Locate the cell with the specified text and output its (X, Y) center coordinate. 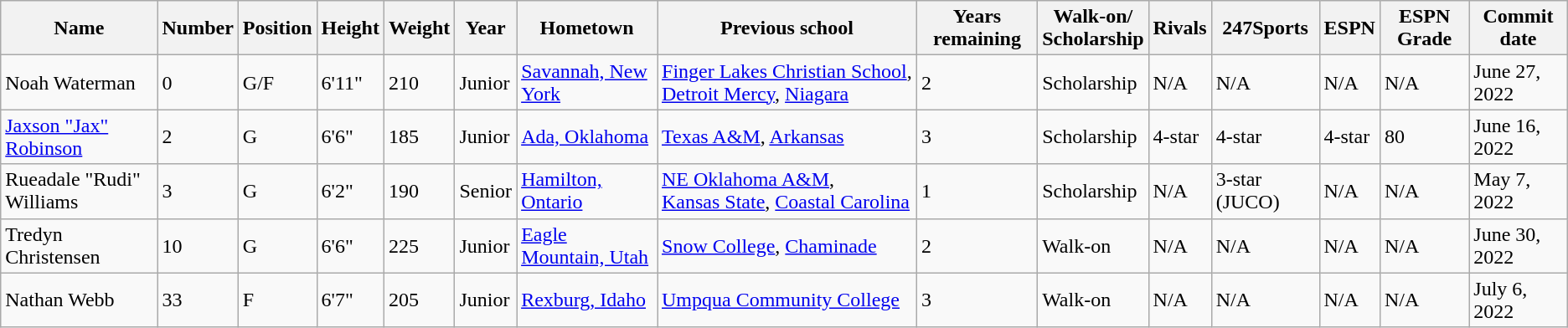
Commit date (1518, 28)
June 30, 2022 (1518, 246)
3-star (JUCO) (1265, 191)
Jaxson "Jax" Robinson (79, 137)
Years remaining (977, 28)
Rivals (1179, 28)
6'2" (350, 191)
Hamilton, Ontario (587, 191)
NE Oklahoma A&M,Kansas State, Coastal Carolina (787, 191)
225 (419, 246)
ESPN Grade (1424, 28)
185 (419, 137)
May 7, 2022 (1518, 191)
6'7" (350, 300)
Rueadale "Rudi" Williams (79, 191)
247Sports (1265, 28)
Weight (419, 28)
10 (198, 246)
Tredyn Christensen (79, 246)
1 (977, 191)
0 (198, 82)
Position (277, 28)
6'11" (350, 82)
33 (198, 300)
Year (486, 28)
Ada, Oklahoma (587, 137)
Noah Waterman (79, 82)
Walk-on/Scholarship (1093, 28)
Senior (486, 191)
Finger Lakes Christian School, Detroit Mercy, Niagara (787, 82)
Hometown (587, 28)
Umpqua Community College (787, 300)
Number (198, 28)
210 (419, 82)
Name (79, 28)
Texas A&M, Arkansas (787, 137)
Snow College, Chaminade (787, 246)
80 (1424, 137)
G/F (277, 82)
Rexburg, Idaho (587, 300)
July 6, 2022 (1518, 300)
Height (350, 28)
190 (419, 191)
F (277, 300)
Nathan Webb (79, 300)
ESPN (1349, 28)
June 16, 2022 (1518, 137)
June 27, 2022 (1518, 82)
Previous school (787, 28)
205 (419, 300)
Savannah, New York (587, 82)
Eagle Mountain, Utah (587, 246)
